Capture the cell that displays the provided text and extract its (X, Y) central coordinate. 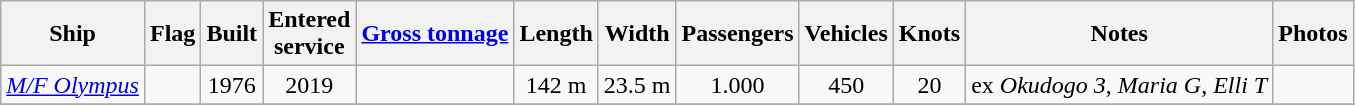
20 (929, 85)
23.5 m (637, 85)
Built (232, 34)
Enteredservice (310, 34)
1976 (232, 85)
Flag (172, 34)
142 m (556, 85)
Ship (73, 34)
2019 (310, 85)
Gross tonnage (435, 34)
Vehicles (846, 34)
Passengers (738, 34)
Length (556, 34)
ex Okudogo 3, Maria G, Elli T (1120, 85)
Notes (1120, 34)
450 (846, 85)
Width (637, 34)
1.000 (738, 85)
Knots (929, 34)
Photos (1313, 34)
M/F Olympus (73, 85)
